From the cell containing the given text, extract its center point as (X, Y) coordinate. 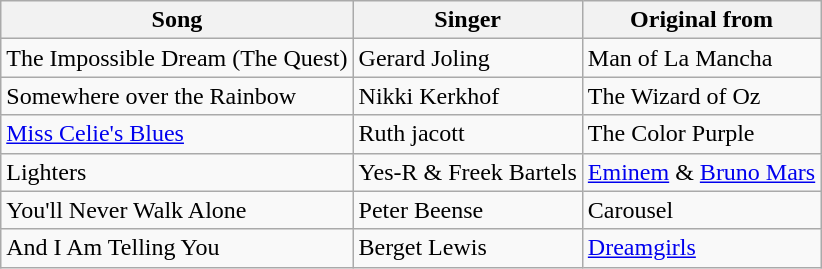
Eminem & Bruno Mars (701, 172)
Man of La Mancha (701, 58)
Peter Beense (468, 210)
Lighters (177, 172)
The Wizard of Oz (701, 96)
Ruth jacott (468, 134)
The Impossible Dream (The Quest) (177, 58)
Carousel (701, 210)
Gerard Joling (468, 58)
Original from (701, 20)
Berget Lewis (468, 248)
Dreamgirls (701, 248)
Yes-R & Freek Bartels (468, 172)
Miss Celie's Blues (177, 134)
Song (177, 20)
Nikki Kerkhof (468, 96)
Singer (468, 20)
Somewhere over the Rainbow (177, 96)
The Color Purple (701, 134)
And I Am Telling You (177, 248)
You'll Never Walk Alone (177, 210)
